Return [X, Y] of the center of cell containing provided text 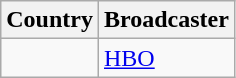
HBO [166, 58]
Country [50, 20]
Broadcaster [166, 20]
